Find where the given text appears and provide that cell's center as [X, Y] coordinate. 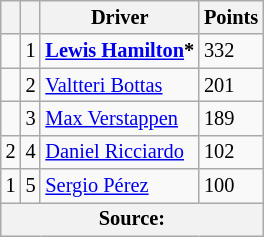
102 [231, 152]
Max Verstappen [120, 118]
Driver [120, 17]
Valtteri Bottas [120, 85]
Points [231, 17]
Lewis Hamilton* [120, 51]
100 [231, 186]
201 [231, 85]
Sergio Pérez [120, 186]
Source: [132, 219]
189 [231, 118]
332 [231, 51]
3 [31, 118]
Daniel Ricciardo [120, 152]
4 [31, 152]
5 [31, 186]
